Pinpoint the cell where the given text exists, returning its [X, Y] midpoint coordinate. 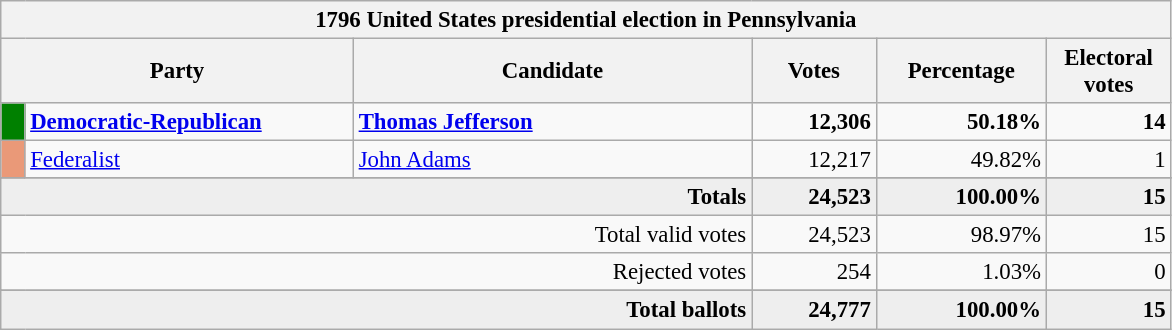
Thomas Jefferson [552, 122]
24,777 [814, 310]
Democratic-Republican [189, 122]
50.18% [961, 122]
Party [178, 72]
254 [814, 273]
John Adams [552, 160]
49.82% [961, 160]
Totals [376, 197]
Total valid votes [376, 235]
Electoral votes [1108, 72]
12,217 [814, 160]
14 [1108, 122]
98.97% [961, 235]
Rejected votes [376, 273]
Candidate [552, 72]
Federalist [189, 160]
1796 United States presidential election in Pennsylvania [586, 20]
1.03% [961, 273]
Percentage [961, 72]
1 [1108, 160]
12,306 [814, 122]
Total ballots [376, 310]
Votes [814, 72]
0 [1108, 273]
